For the text-containing cell, return its midpoint in (x, y) coordinate format. 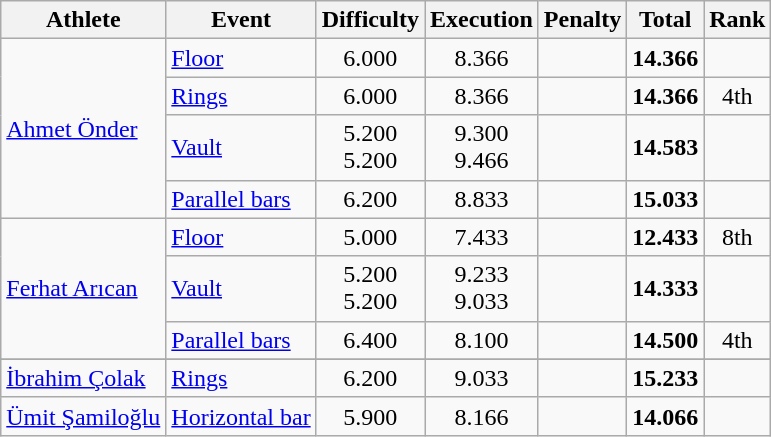
14.583 (666, 148)
8.100 (482, 340)
Rank (738, 20)
14.500 (666, 340)
6.400 (370, 340)
7.433 (482, 237)
8.833 (482, 199)
İbrahim Çolak (84, 378)
8th (738, 237)
9.033 (482, 378)
14.066 (666, 416)
Ahmet Önder (84, 128)
Execution (482, 20)
Difficulty (370, 20)
14.333 (666, 288)
15.233 (666, 378)
9.2339.033 (482, 288)
5.000 (370, 237)
15.033 (666, 199)
8.166 (482, 416)
9.3009.466 (482, 148)
Ümit Şamiloğlu (84, 416)
Event (241, 20)
Athlete (84, 20)
Ferhat Arıcan (84, 288)
Penalty (582, 20)
Horizontal bar (241, 416)
5.900 (370, 416)
Total (666, 20)
12.433 (666, 237)
